Detect which cell encompasses the target text, then output its (X, Y) center coordinate. 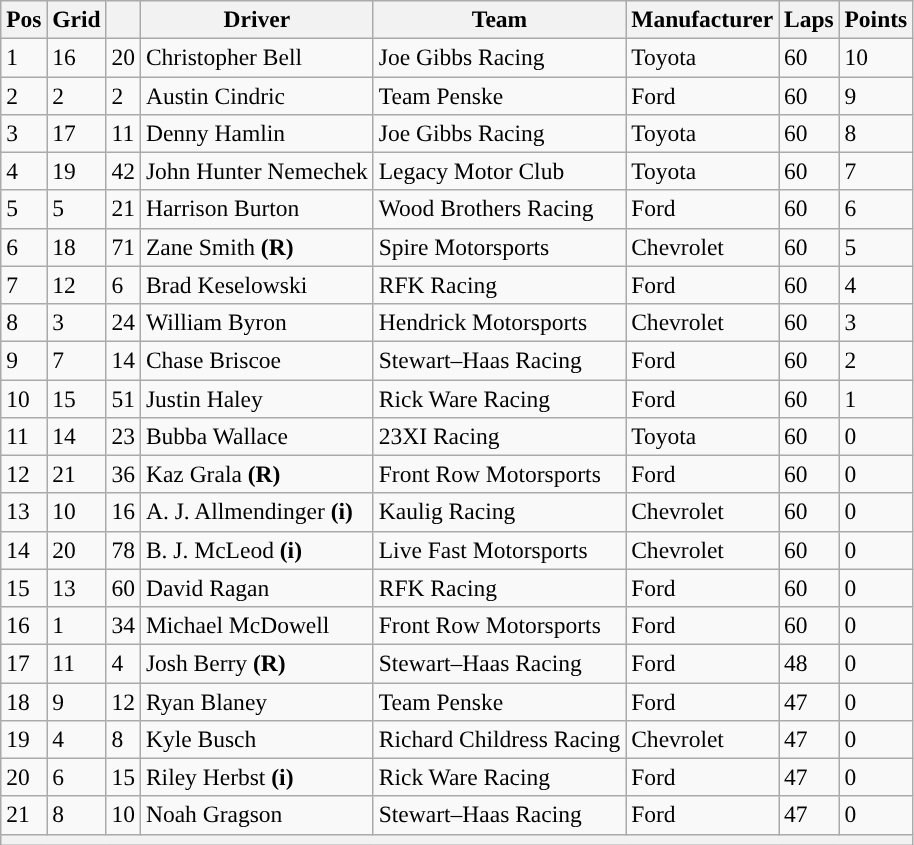
B. J. McLeod (i) (256, 550)
Josh Berry (R) (256, 663)
23XI Racing (499, 436)
Pos (24, 19)
Noah Gragson (256, 815)
78 (123, 550)
Points (876, 19)
Riley Herbst (i) (256, 777)
Denny Hamlin (256, 133)
Bubba Wallace (256, 436)
A. J. Allmendinger (i) (256, 512)
Michael McDowell (256, 625)
Brad Keselowski (256, 285)
42 (123, 171)
Chase Briscoe (256, 360)
Laps (810, 19)
51 (123, 398)
Ryan Blaney (256, 701)
Manufacturer (702, 19)
Harrison Burton (256, 209)
Legacy Motor Club (499, 171)
Grid (76, 19)
Driver (256, 19)
John Hunter Nemechek (256, 171)
Wood Brothers Racing (499, 209)
Hendrick Motorsports (499, 322)
Kyle Busch (256, 739)
48 (810, 663)
Spire Motorsports (499, 247)
34 (123, 625)
Austin Cindric (256, 95)
Live Fast Motorsports (499, 550)
Team (499, 19)
Kaulig Racing (499, 512)
David Ragan (256, 588)
24 (123, 322)
23 (123, 436)
36 (123, 474)
Richard Childress Racing (499, 739)
William Byron (256, 322)
Justin Haley (256, 398)
71 (123, 247)
Kaz Grala (R) (256, 474)
Christopher Bell (256, 57)
Zane Smith (R) (256, 247)
